Find where the given text appears and provide that cell's center as (X, Y) coordinate. 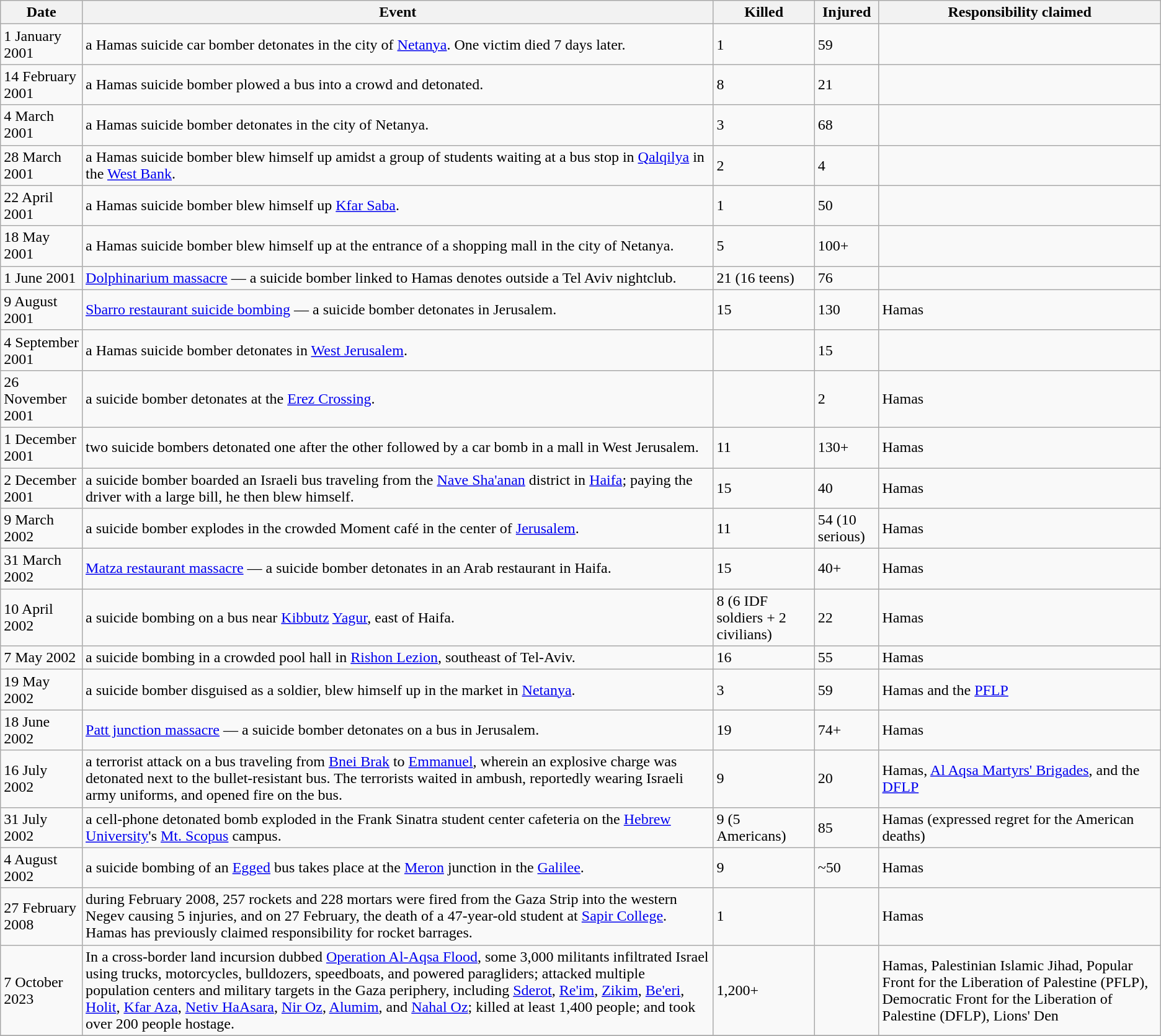
14 February 2001 (42, 84)
Injured (847, 12)
1 December 2001 (42, 448)
19 (764, 730)
Hamas (expressed regret for the American deaths) (1020, 827)
a Hamas suicide bomber plowed a bus into a crowd and detonated. (398, 84)
10 April 2002 (42, 618)
16 (764, 658)
8 (6 IDF soldiers + 2 civilians) (764, 618)
7 May 2002 (42, 658)
Dolphinarium massacre — a suicide bomber linked to Hamas denotes outside a Tel Aviv nightclub. (398, 278)
18 May 2001 (42, 246)
16 July 2002 (42, 779)
1,200+ (764, 990)
20 (847, 779)
40+ (847, 569)
a suicide bombing in a crowded pool hall in Rishon Lezion, southeast of Tel-Aviv. (398, 658)
54 (10 serious) (847, 528)
2 December 2001 (42, 487)
a Hamas suicide bomber blew himself up Kfar Saba. (398, 206)
Event (398, 12)
4 August 2002 (42, 868)
5 (764, 246)
Date (42, 12)
21 (16 teens) (764, 278)
a suicide bombing on a bus near Kibbutz Yagur, east of Haifa. (398, 618)
a Hamas suicide bomber detonates in the city of Netanya. (398, 125)
21 (847, 84)
27 February 2008 (42, 916)
9 (5 Americans) (764, 827)
Patt junction massacre — a suicide bomber detonates on a bus in Jerusalem. (398, 730)
68 (847, 125)
a suicide bomber disguised as a soldier, blew himself up in the market in Netanya. (398, 689)
1 June 2001 (42, 278)
Hamas, Al Aqsa Martyrs' Brigades, and the DFLP (1020, 779)
28 March 2001 (42, 165)
~50 (847, 868)
26 November 2001 (42, 399)
130+ (847, 448)
Hamas and the PFLP (1020, 689)
a Hamas suicide bomber blew himself up at the entrance of a shopping mall in the city of Netanya. (398, 246)
74+ (847, 730)
31 March 2002 (42, 569)
85 (847, 827)
4 September 2001 (42, 350)
7 October 2023 (42, 990)
Sbarro restaurant suicide bombing — a suicide bomber detonates in Jerusalem. (398, 310)
a Hamas suicide bomber blew himself up amidst a group of students waiting at a bus stop in Qalqilya in the West Bank. (398, 165)
a suicide bombing of an Egged bus takes place at the Meron junction in the Galilee. (398, 868)
a suicide bomber detonates at the Erez Crossing. (398, 399)
18 June 2002 (42, 730)
55 (847, 658)
a suicide bomber explodes in the crowded Moment café in the center of Jerusalem. (398, 528)
22 (847, 618)
two suicide bombers detonated one after the other followed by a car bomb in a mall in West Jerusalem. (398, 448)
40 (847, 487)
Responsibility claimed (1020, 12)
a Hamas suicide bomber detonates in West Jerusalem. (398, 350)
76 (847, 278)
a Hamas suicide car bomber detonates in the city of Netanya. One victim died 7 days later. (398, 45)
50 (847, 206)
1 January 2001 (42, 45)
4 March 2001 (42, 125)
100+ (847, 246)
4 (847, 165)
130 (847, 310)
Killed (764, 12)
Matza restaurant massacre — a suicide bomber detonates in an Arab restaurant in Haifa. (398, 569)
19 May 2002 (42, 689)
22 April 2001 (42, 206)
9 August 2001 (42, 310)
a cell-phone detonated bomb exploded in the Frank Sinatra student center cafeteria on the Hebrew University's Mt. Scopus campus. (398, 827)
31 July 2002 (42, 827)
8 (764, 84)
9 March 2002 (42, 528)
